From the cell containing the given text, extract its center point as [x, y] coordinate. 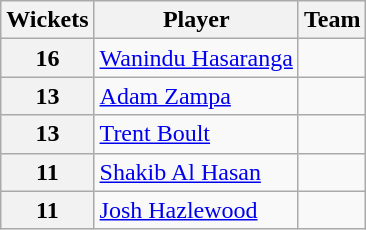
Wanindu Hasaranga [196, 58]
Trent Boult [196, 134]
Player [196, 20]
Wickets [48, 20]
Josh Hazlewood [196, 210]
Shakib Al Hasan [196, 172]
Team [332, 20]
16 [48, 58]
Adam Zampa [196, 96]
